Find where the given text appears and provide that cell's center as [X, Y] coordinate. 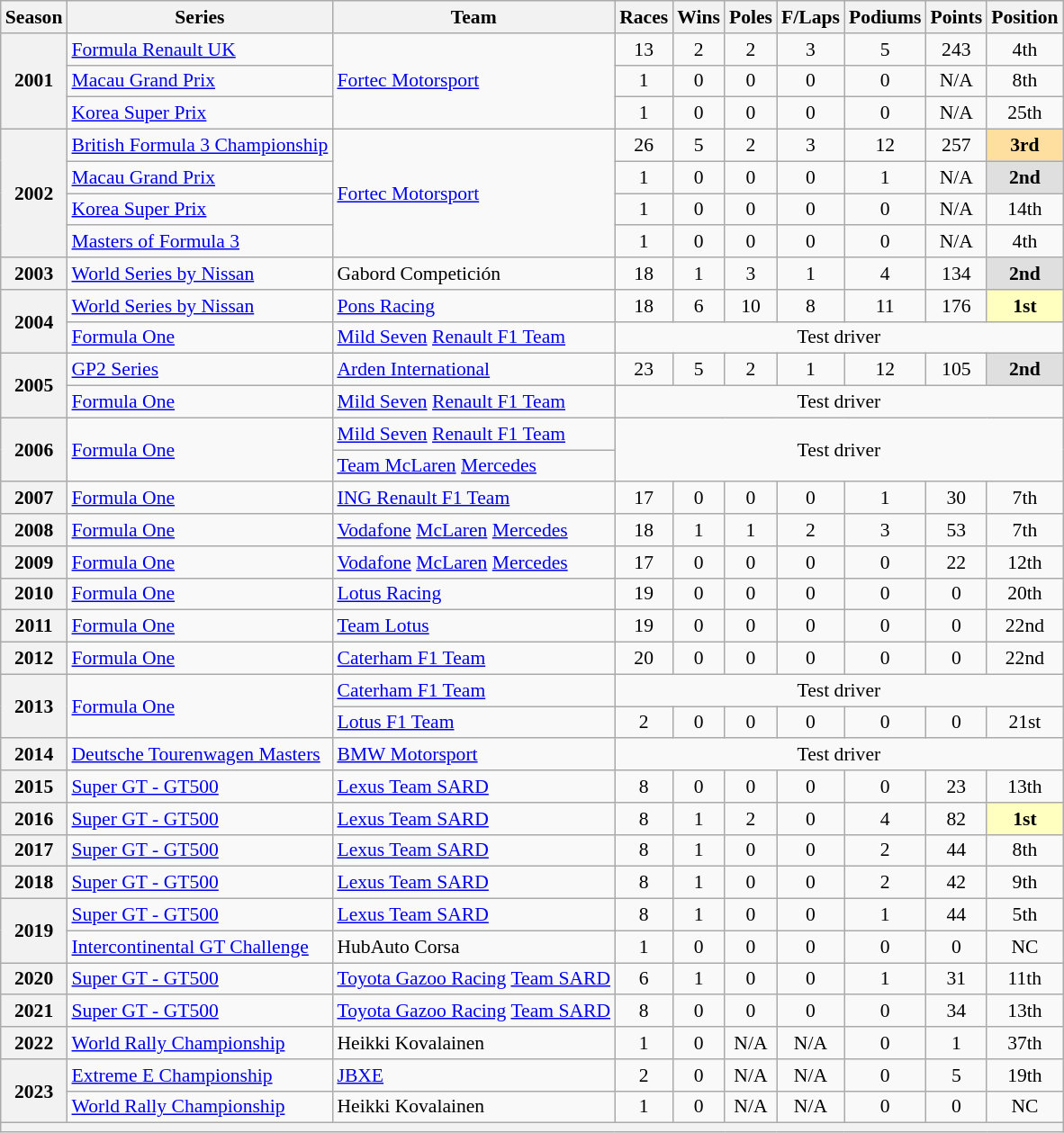
Season [34, 17]
2009 [34, 562]
12th [1024, 562]
14th [1024, 210]
11th [1024, 979]
ING Renault F1 Team [473, 499]
2007 [34, 499]
2003 [34, 274]
2020 [34, 979]
Series [200, 17]
Podiums [886, 17]
2013 [34, 706]
257 [956, 146]
Arden International [473, 370]
HubAuto Corsa [473, 947]
2012 [34, 659]
2005 [34, 385]
Lotus Racing [473, 594]
20th [1024, 594]
Extreme E Championship [200, 1075]
3rd [1024, 146]
176 [956, 306]
2004 [34, 322]
34 [956, 1012]
British Formula 3 Championship [200, 146]
9th [1024, 883]
82 [956, 819]
37th [1024, 1043]
2022 [34, 1043]
2010 [34, 594]
JBXE [473, 1075]
Deutsche Tourenwagen Masters [200, 755]
2021 [34, 1012]
19th [1024, 1075]
31 [956, 979]
BMW Motorsport [473, 755]
30 [956, 499]
21st [1024, 723]
2014 [34, 755]
2015 [34, 787]
Intercontinental GT Challenge [200, 947]
2019 [34, 931]
Lotus F1 Team [473, 723]
Team Lotus [473, 626]
2002 [34, 193]
20 [644, 659]
Gabord Competición [473, 274]
134 [956, 274]
Team McLaren Mercedes [473, 466]
2011 [34, 626]
2017 [34, 850]
Races [644, 17]
2008 [34, 530]
10 [751, 306]
105 [956, 370]
2001 [34, 81]
26 [644, 146]
5th [1024, 915]
Wins [699, 17]
Formula Renault UK [200, 49]
Team [473, 17]
42 [956, 883]
2016 [34, 819]
2006 [34, 450]
13 [644, 49]
25th [1024, 113]
11 [886, 306]
243 [956, 49]
53 [956, 530]
Masters of Formula 3 [200, 242]
Poles [751, 17]
Points [956, 17]
2023 [34, 1091]
Position [1024, 17]
GP2 Series [200, 370]
Pons Racing [473, 306]
2018 [34, 883]
F/Laps [810, 17]
22 [956, 562]
